Locate the cell with the specified text and output its [x, y] center coordinate. 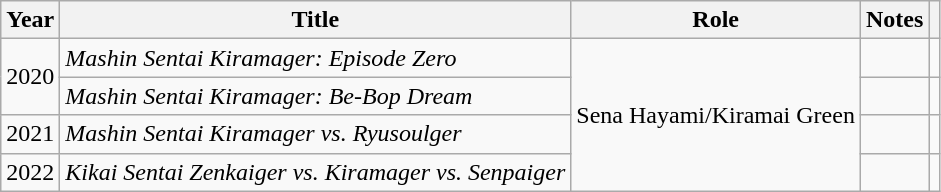
Role [716, 20]
2021 [30, 134]
Sena Hayami/Kiramai Green [716, 115]
2020 [30, 77]
Kikai Sentai Zenkaiger vs. Kiramager vs. Senpaiger [316, 172]
Mashin Sentai Kiramager: Be-Bop Dream [316, 96]
Title [316, 20]
2022 [30, 172]
Year [30, 20]
Mashin Sentai Kiramager: Episode Zero [316, 58]
Notes [894, 20]
Mashin Sentai Kiramager vs. Ryusoulger [316, 134]
